Detect which cell encompasses the target text, then output its [x, y] center coordinate. 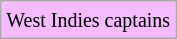
West Indies captains [88, 20]
